Return the (X, Y) coordinate for the center point of the cell that contains the specified text.  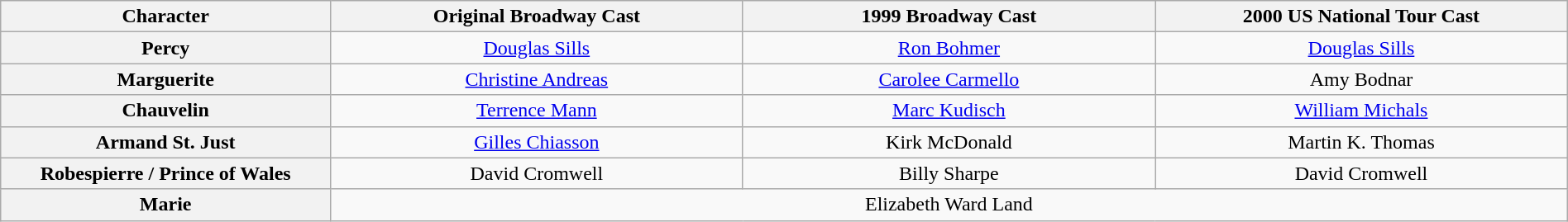
Percy (165, 48)
Billy Sharpe (949, 173)
Amy Bodnar (1361, 79)
William Michals (1361, 111)
Christine Andreas (538, 79)
Character (165, 17)
Chauvelin (165, 111)
Armand St. Just (165, 142)
Kirk McDonald (949, 142)
Marc Kudisch (949, 111)
Marguerite (165, 79)
Ron Bohmer (949, 48)
Martin K. Thomas (1361, 142)
Marie (165, 205)
2000 US National Tour Cast (1361, 17)
Gilles Chiasson (538, 142)
Terrence Mann (538, 111)
Carolee Carmello (949, 79)
Original Broadway Cast (538, 17)
Elizabeth Ward Land (949, 205)
Robespierre / Prince of Wales (165, 173)
1999 Broadway Cast (949, 17)
